Determine the [x, y] coordinate at the center of the cell enclosing the given text.  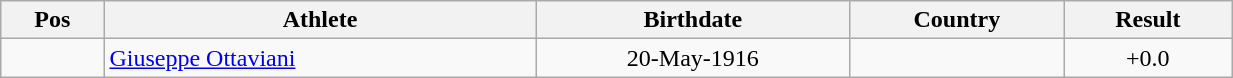
Result [1148, 20]
Giuseppe Ottaviani [320, 58]
Birthdate [693, 20]
Pos [52, 20]
+0.0 [1148, 58]
20-May-1916 [693, 58]
Country [957, 20]
Athlete [320, 20]
